Extract the (x, y) coordinate from the center of the cell holding the provided text.  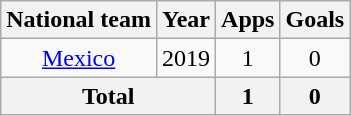
Total (108, 96)
2019 (186, 58)
National team (79, 20)
Year (186, 20)
Apps (248, 20)
Goals (315, 20)
Mexico (79, 58)
